Detect which cell encompasses the target text, then output its (X, Y) center coordinate. 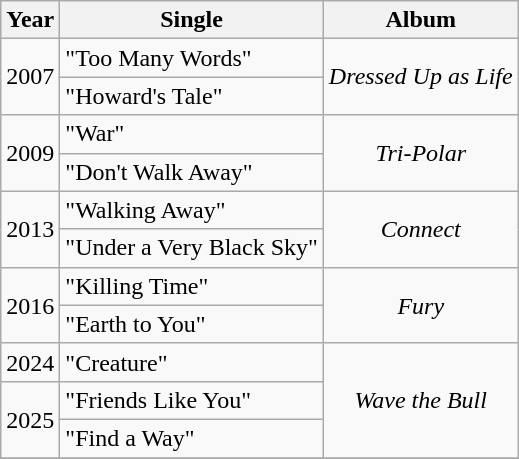
2009 (30, 153)
2007 (30, 77)
"War" (192, 134)
Year (30, 20)
"Earth to You" (192, 324)
"Find a Way" (192, 438)
2024 (30, 362)
Connect (420, 229)
"Don't Walk Away" (192, 172)
"Too Many Words" (192, 58)
2025 (30, 419)
Dressed Up as Life (420, 77)
Single (192, 20)
"Creature" (192, 362)
"Friends Like You" (192, 400)
Fury (420, 305)
2013 (30, 229)
"Walking Away" (192, 210)
2016 (30, 305)
"Howard's Tale" (192, 96)
Tri-Polar (420, 153)
Album (420, 20)
"Killing Time" (192, 286)
Wave the Bull (420, 400)
"Under a Very Black Sky" (192, 248)
